Scan for the cell matching the given text and deliver its (x, y) coordinate at center. 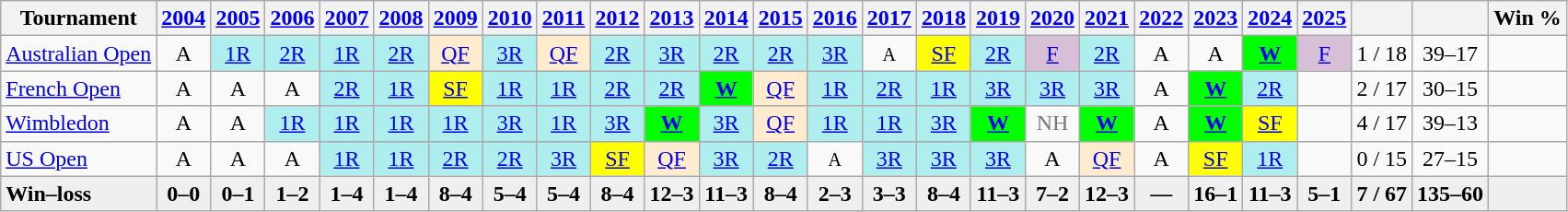
Tournament (79, 18)
39–17 (1451, 53)
2011 (563, 18)
7 / 67 (1382, 194)
0 / 15 (1382, 159)
2007 (346, 18)
Win–loss (79, 194)
2015 (781, 18)
2021 (1107, 18)
2024 (1271, 18)
1–2 (293, 194)
2006 (293, 18)
French Open (79, 88)
39–13 (1451, 124)
5–1 (1324, 194)
2025 (1324, 18)
2–3 (834, 194)
2018 (943, 18)
Australian Open (79, 53)
2022 (1162, 18)
— (1162, 194)
2014 (726, 18)
2005 (238, 18)
NH (1051, 124)
Wimbledon (79, 124)
4 / 17 (1382, 124)
2013 (672, 18)
US Open (79, 159)
2023 (1215, 18)
3–3 (889, 194)
2020 (1051, 18)
30–15 (1451, 88)
0–1 (238, 194)
2019 (998, 18)
2010 (510, 18)
Win % (1528, 18)
2016 (834, 18)
2 / 17 (1382, 88)
2009 (455, 18)
2012 (617, 18)
135–60 (1451, 194)
1 / 18 (1382, 53)
2008 (401, 18)
2004 (184, 18)
0–0 (184, 194)
7–2 (1051, 194)
27–15 (1451, 159)
16–1 (1215, 194)
2017 (889, 18)
